Search for the cell housing the specified text and yield its (x, y) center coordinate. 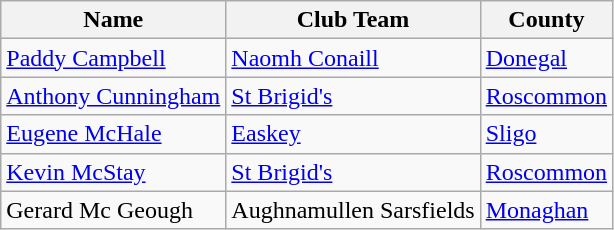
Donegal (546, 58)
Easkey (353, 134)
Aughnamullen Sarsfields (353, 210)
Name (114, 20)
County (546, 20)
Monaghan (546, 210)
Club Team (353, 20)
Kevin McStay (114, 172)
Gerard Mc Geough (114, 210)
Anthony Cunningham (114, 96)
Eugene McHale (114, 134)
Naomh Conaill (353, 58)
Paddy Campbell (114, 58)
Sligo (546, 134)
